Locate the cell with the specified text and output its (X, Y) center coordinate. 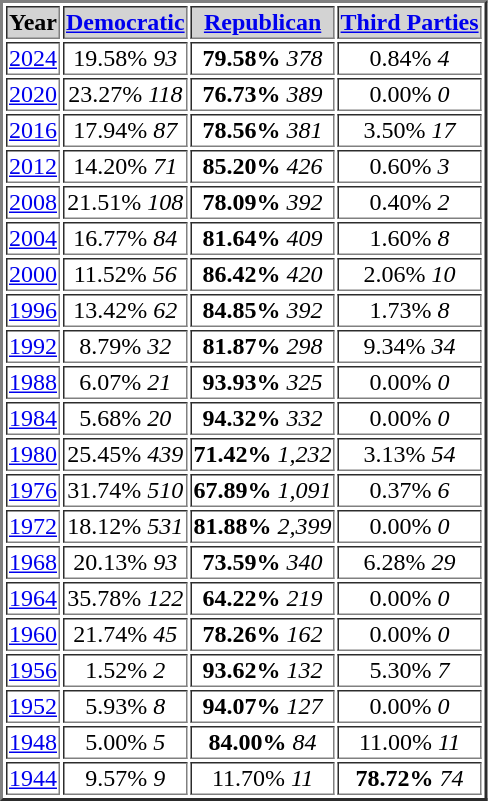
93.62% 132 (263, 670)
1976 (33, 490)
0.37% 6 (410, 490)
1960 (33, 634)
1948 (33, 742)
78.26% 162 (263, 634)
1972 (33, 526)
2004 (33, 238)
2012 (33, 166)
81.88% 2,399 (263, 526)
1.73% 8 (410, 310)
6.07% 21 (126, 382)
81.64% 409 (263, 238)
5.00% 5 (126, 742)
9.34% 34 (410, 346)
1984 (33, 418)
2008 (33, 202)
85.20% 426 (263, 166)
84.85% 392 (263, 310)
78.09% 392 (263, 202)
1.60% 8 (410, 238)
1992 (33, 346)
94.07% 127 (263, 706)
73.59% 340 (263, 562)
84.00% 84 (263, 742)
5.93% 8 (126, 706)
1952 (33, 706)
1980 (33, 454)
1956 (33, 670)
5.68% 20 (126, 418)
9.57% 9 (126, 778)
5.30% 7 (410, 670)
21.51% 108 (126, 202)
93.93% 325 (263, 382)
67.89% 1,091 (263, 490)
11.00% 11 (410, 742)
21.74% 45 (126, 634)
81.87% 298 (263, 346)
1996 (33, 310)
64.22% 219 (263, 598)
2000 (33, 274)
76.73% 389 (263, 94)
11.70% 11 (263, 778)
Republican (263, 22)
14.20% 71 (126, 166)
1944 (33, 778)
2020 (33, 94)
1.52% 2 (126, 670)
2016 (33, 130)
0.40% 2 (410, 202)
35.78% 122 (126, 598)
Third Parties (410, 22)
0.60% 3 (410, 166)
17.94% 87 (126, 130)
13.42% 62 (126, 310)
71.42% 1,232 (263, 454)
19.58% 93 (126, 58)
Year (33, 22)
25.45% 439 (126, 454)
16.77% 84 (126, 238)
1968 (33, 562)
8.79% 32 (126, 346)
23.27% 118 (126, 94)
78.56% 381 (263, 130)
11.52% 56 (126, 274)
79.58% 378 (263, 58)
2.06% 10 (410, 274)
31.74% 510 (126, 490)
3.50% 17 (410, 130)
Democratic (126, 22)
3.13% 54 (410, 454)
6.28% 29 (410, 562)
2024 (33, 58)
1988 (33, 382)
0.84% 4 (410, 58)
20.13% 93 (126, 562)
78.72% 74 (410, 778)
1964 (33, 598)
94.32% 332 (263, 418)
18.12% 531 (126, 526)
86.42% 420 (263, 274)
